Output the (X, Y) coordinate of the center of the cell containing the given text.  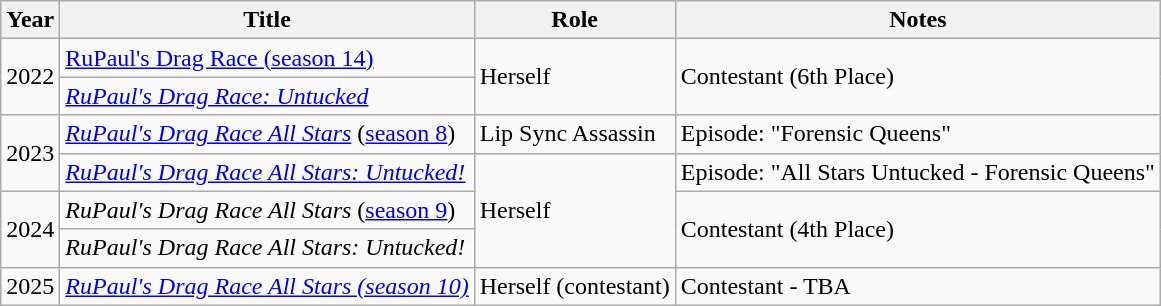
RuPaul's Drag Race All Stars (season 9) (267, 210)
Role (574, 20)
Contestant (4th Place) (918, 229)
RuPaul's Drag Race: Untucked (267, 96)
Episode: "All Stars Untucked - Forensic Queens" (918, 172)
RuPaul's Drag Race All Stars (season 8) (267, 134)
RuPaul's Drag Race All Stars (season 10) (267, 286)
Contestant - TBA (918, 286)
Year (30, 20)
2025 (30, 286)
2022 (30, 77)
RuPaul's Drag Race (season 14) (267, 58)
Title (267, 20)
Lip Sync Assassin (574, 134)
Contestant (6th Place) (918, 77)
2023 (30, 153)
Notes (918, 20)
Herself (contestant) (574, 286)
Episode: "Forensic Queens" (918, 134)
2024 (30, 229)
